Detect which cell encompasses the target text, then output its [x, y] center coordinate. 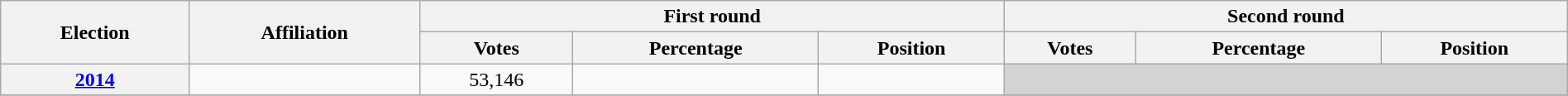
Election [95, 32]
2014 [95, 79]
Affiliation [304, 32]
Second round [1287, 17]
First round [713, 17]
53,146 [496, 79]
